Capture the cell that displays the provided text and extract its [X, Y] central coordinate. 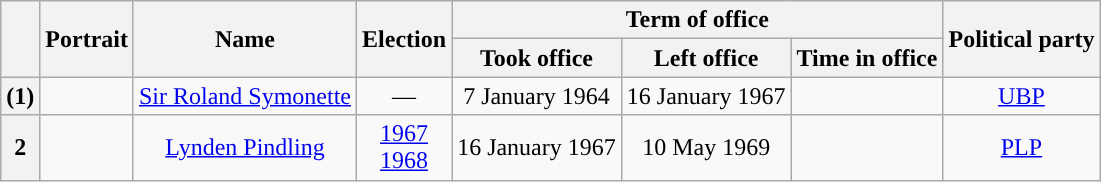
Term of office [698, 20]
Portrait [87, 39]
PLP [1022, 148]
— [404, 96]
2 [20, 148]
(1) [20, 96]
Time in office [867, 58]
Political party [1022, 39]
Name [244, 39]
19671968 [404, 148]
UBP [1022, 96]
Took office [537, 58]
Lynden Pindling [244, 148]
7 January 1964 [537, 96]
Left office [706, 58]
Election [404, 39]
Sir Roland Symonette [244, 96]
10 May 1969 [706, 148]
